For the text-containing cell, return its midpoint in (X, Y) coordinate format. 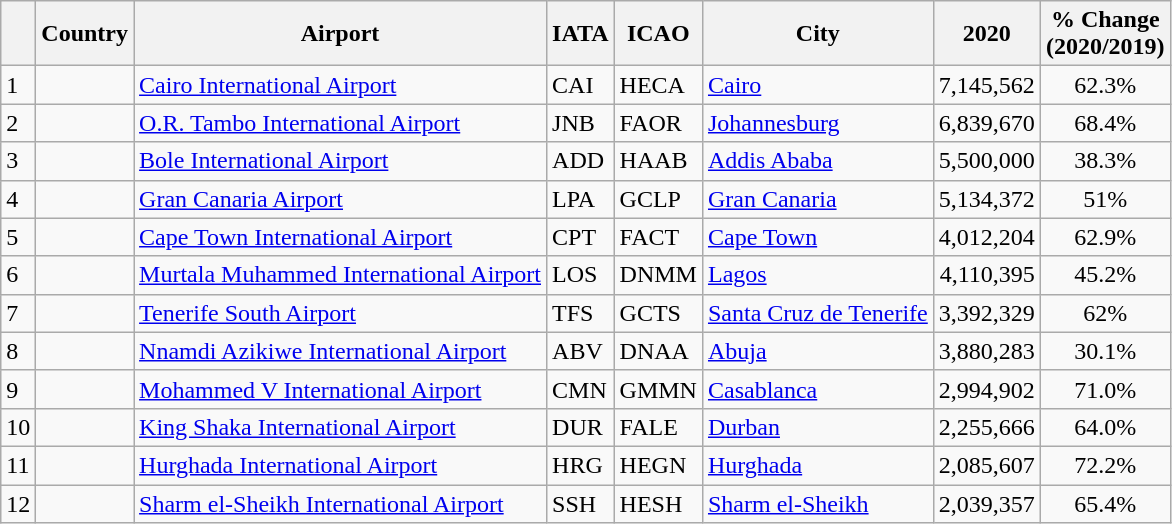
SSH (581, 503)
Nnamdi Azikiwe International Airport (340, 351)
7 (18, 313)
Abuja (818, 351)
10 (18, 427)
65.4% (1105, 503)
Hurghada (818, 465)
2,039,357 (986, 503)
1 (18, 85)
62.3% (1105, 85)
LPA (581, 199)
GMMN (658, 389)
Cairo (818, 85)
Addis Ababa (818, 161)
King Shaka International Airport (340, 427)
9 (18, 389)
62.9% (1105, 237)
FACT (658, 237)
GCLP (658, 199)
Hurghada International Airport (340, 465)
HECA (658, 85)
Country (85, 34)
2,255,666 (986, 427)
FALE (658, 427)
Airport (340, 34)
HRG (581, 465)
ADD (581, 161)
Johannesburg (818, 123)
3,392,329 (986, 313)
4,110,395 (986, 275)
LOS (581, 275)
45.2% (1105, 275)
Cape Town International Airport (340, 237)
FAOR (658, 123)
GCTS (658, 313)
% Change(2020/2019) (1105, 34)
Cape Town (818, 237)
Gran Canaria Airport (340, 199)
DNMM (658, 275)
HEGN (658, 465)
Gran Canaria (818, 199)
2 (18, 123)
ABV (581, 351)
Sharm el-Sheikh (818, 503)
Bole International Airport (340, 161)
DNAA (658, 351)
71.0% (1105, 389)
Mohammed V International Airport (340, 389)
2,085,607 (986, 465)
30.1% (1105, 351)
TFS (581, 313)
4 (18, 199)
Santa Cruz de Tenerife (818, 313)
62% (1105, 313)
Casablanca (818, 389)
5,134,372 (986, 199)
6 (18, 275)
5 (18, 237)
CMN (581, 389)
CAI (581, 85)
4,012,204 (986, 237)
Lagos (818, 275)
38.3% (1105, 161)
ICAO (658, 34)
CPT (581, 237)
Tenerife South Airport (340, 313)
3 (18, 161)
O.R. Tambo International Airport (340, 123)
Durban (818, 427)
Murtala Muhammed International Airport (340, 275)
8 (18, 351)
7,145,562 (986, 85)
HAAB (658, 161)
Sharm el-Sheikh International Airport (340, 503)
HESH (658, 503)
11 (18, 465)
12 (18, 503)
64.0% (1105, 427)
5,500,000 (986, 161)
72.2% (1105, 465)
2,994,902 (986, 389)
2020 (986, 34)
3,880,283 (986, 351)
6,839,670 (986, 123)
City (818, 34)
51% (1105, 199)
JNB (581, 123)
68.4% (1105, 123)
IATA (581, 34)
DUR (581, 427)
Cairo International Airport (340, 85)
